Scan for the cell matching the given text and deliver its [X, Y] coordinate at center. 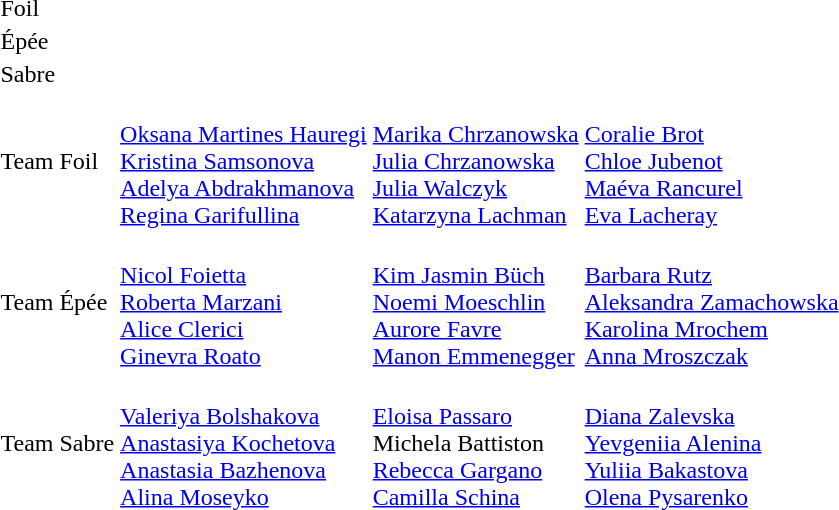
Marika ChrzanowskaJulia ChrzanowskaJulia WalczykKatarzyna Lachman [476, 161]
Kim Jasmin BüchNoemi MoeschlinAurore FavreManon Emmenegger [476, 302]
Oksana Martines HauregiKristina SamsonovaAdelya AbdrakhmanovaRegina Garifullina [244, 161]
Nicol FoiettaRoberta MarzaniAlice ClericiGinevra Roato [244, 302]
